Output the [X, Y] coordinate of the center of the cell containing the given text.  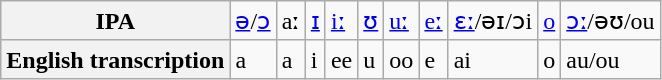
iː [341, 21]
i [315, 59]
au/ou [610, 59]
uː [402, 21]
ai [493, 59]
ʊ [371, 21]
oo [402, 59]
u [371, 59]
e [434, 59]
aː [290, 21]
ɔː/əʊ/ou [610, 21]
ee [341, 59]
ə/ɔ [253, 21]
ɪ [315, 21]
eː [434, 21]
English transcription [116, 59]
IPA [116, 21]
ɛː/əɪ/ɔi [493, 21]
